Provide the (x, y) coordinate of the cell's center where the given text is located.  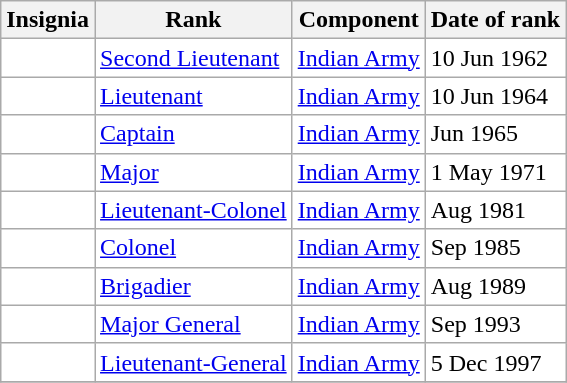
Captain (194, 134)
Sep 1985 (495, 248)
5 Dec 1997 (495, 362)
10 Jun 1962 (495, 58)
Lieutenant-Colonel (194, 210)
1 May 1971 (495, 172)
Aug 1989 (495, 286)
Major (194, 172)
Major General (194, 324)
Brigadier (194, 286)
Jun 1965 (495, 134)
Date of rank (495, 20)
Insignia (48, 20)
Colonel (194, 248)
10 Jun 1964 (495, 96)
Sep 1993 (495, 324)
Component (358, 20)
Aug 1981 (495, 210)
Second Lieutenant (194, 58)
Lieutenant-General (194, 362)
Rank (194, 20)
Lieutenant (194, 96)
